Determine the [X, Y] coordinate at the center of the cell enclosing the given text.  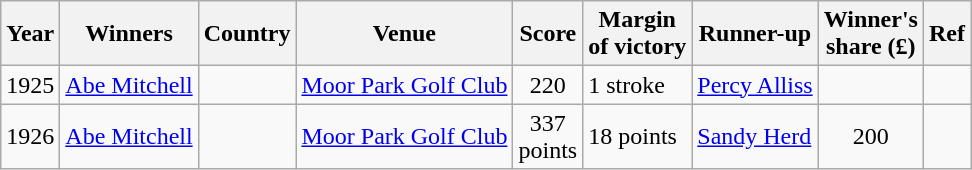
Winner'sshare (£) [870, 34]
Sandy Herd [755, 136]
Marginof victory [638, 34]
337points [548, 136]
Percy Alliss [755, 85]
18 points [638, 136]
Country [247, 34]
Score [548, 34]
Winners [129, 34]
Venue [404, 34]
Ref [946, 34]
Runner-up [755, 34]
220 [548, 85]
200 [870, 136]
1925 [30, 85]
Year [30, 34]
1 stroke [638, 85]
1926 [30, 136]
